Return the (x, y) coordinate for the center point of the cell that contains the specified text.  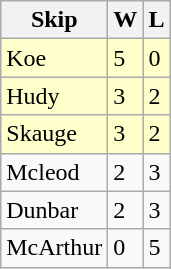
Skip (54, 20)
L (156, 20)
Skauge (54, 134)
Dunbar (54, 210)
W (126, 20)
McArthur (54, 248)
Hudy (54, 96)
Mcleod (54, 172)
Koe (54, 58)
